Return the (x, y) coordinate for the center point of the cell that contains the specified text.  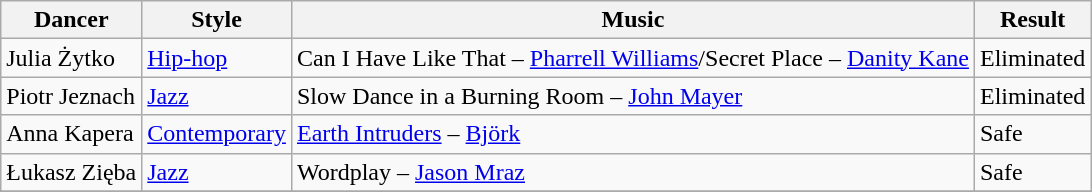
Julia Żytko (72, 58)
Łukasz Zięba (72, 172)
Piotr Jeznach (72, 96)
Earth Intruders – Björk (632, 134)
Music (632, 20)
Can I Have Like That – Pharrell Williams/Secret Place – Danity Kane (632, 58)
Slow Dance in a Burning Room – John Mayer (632, 96)
Result (1032, 20)
Hip-hop (217, 58)
Wordplay – Jason Mraz (632, 172)
Dancer (72, 20)
Anna Kapera (72, 134)
Style (217, 20)
Contemporary (217, 134)
